Scan for the cell matching the given text and deliver its (x, y) coordinate at center. 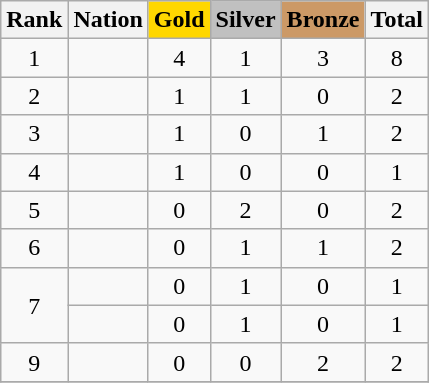
9 (34, 362)
Gold (179, 20)
Rank (34, 20)
6 (34, 248)
Nation (108, 20)
Silver (246, 20)
Total (397, 20)
5 (34, 210)
8 (397, 58)
7 (34, 305)
Bronze (323, 20)
